Determine the (X, Y) coordinate at the center of the cell enclosing the given text.  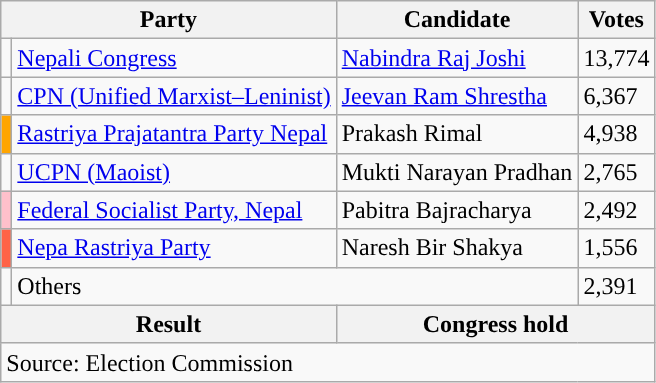
Naresh Bir Shakya (457, 248)
2,492 (616, 210)
Candidate (457, 20)
13,774 (616, 58)
Source: Election Commission (328, 362)
Federal Socialist Party, Nepal (174, 210)
Prakash Rimal (457, 134)
Votes (616, 20)
6,367 (616, 96)
2,765 (616, 172)
Party (168, 20)
2,391 (616, 286)
CPN (Unified Marxist–Leninist) (174, 96)
4,938 (616, 134)
Mukti Narayan Pradhan (457, 172)
Congress hold (496, 324)
Jeevan Ram Shrestha (457, 96)
Rastriya Prajatantra Party Nepal (174, 134)
Others (295, 286)
1,556 (616, 248)
Nepali Congress (174, 58)
UCPN (Maoist) (174, 172)
Nepa Rastriya Party (174, 248)
Result (168, 324)
Pabitra Bajracharya (457, 210)
Nabindra Raj Joshi (457, 58)
